Return the (X, Y) coordinate for the center point of the cell that contains the specified text.  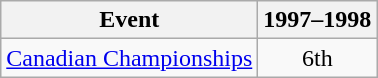
Canadian Championships (130, 58)
6th (318, 58)
Event (130, 20)
1997–1998 (318, 20)
